Return [X, Y] of the center of cell containing provided text 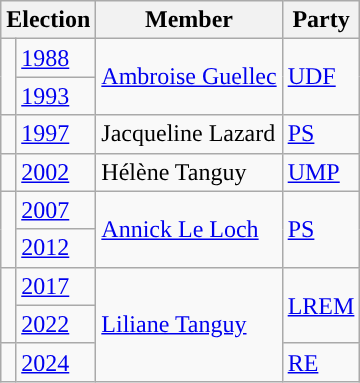
RE [321, 362]
Jacqueline Lazard [189, 134]
Annick Le Loch [189, 229]
2017 [56, 286]
Election [48, 20]
2022 [56, 324]
Hélène Tanguy [189, 172]
UDF [321, 77]
2002 [56, 172]
Liliane Tanguy [189, 324]
1988 [56, 58]
2012 [56, 248]
Ambroise Guellec [189, 77]
Party [321, 20]
Member [189, 20]
1997 [56, 134]
1993 [56, 96]
2024 [56, 362]
LREM [321, 305]
2007 [56, 210]
UMP [321, 172]
